Search for the cell housing the specified text and yield its [X, Y] center coordinate. 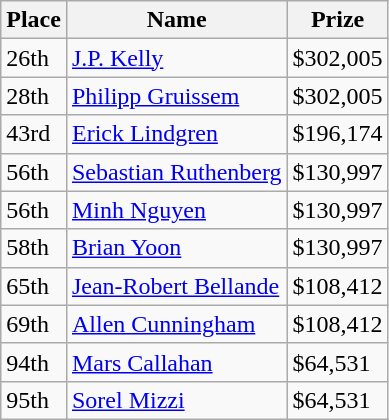
43rd [34, 134]
26th [34, 58]
95th [34, 400]
Jean-Robert Bellande [176, 286]
Minh Nguyen [176, 210]
94th [34, 362]
Mars Callahan [176, 362]
58th [34, 248]
Philipp Gruissem [176, 96]
Sorel Mizzi [176, 400]
J.P. Kelly [176, 58]
Sebastian Ruthenberg [176, 172]
Name [176, 20]
Prize [338, 20]
Brian Yoon [176, 248]
28th [34, 96]
65th [34, 286]
$196,174 [338, 134]
Allen Cunningham [176, 324]
Place [34, 20]
Erick Lindgren [176, 134]
69th [34, 324]
